From the cell containing the given text, extract its center point as (x, y) coordinate. 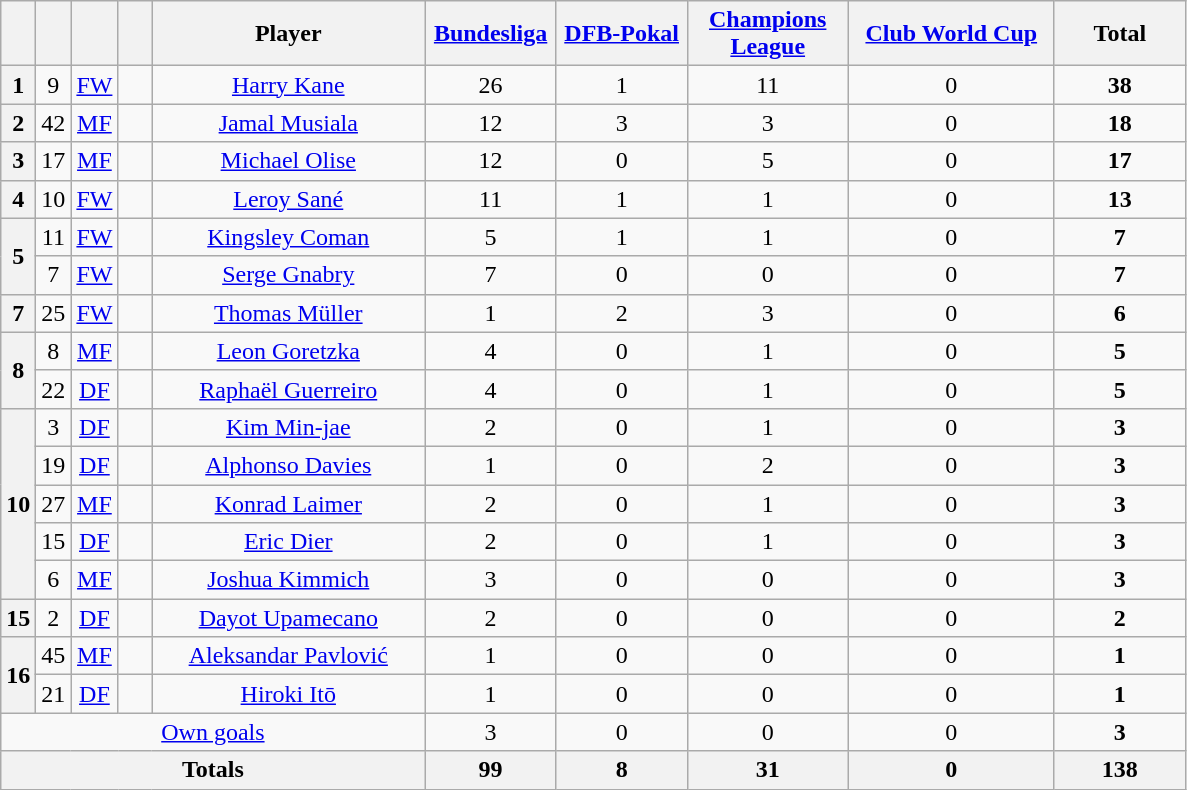
Hiroki Itō (289, 694)
9 (54, 85)
26 (490, 85)
Bundesliga (490, 34)
13 (1120, 199)
Player (289, 34)
27 (54, 503)
DFB-Pokal (622, 34)
Total (1120, 34)
21 (54, 694)
31 (768, 770)
Eric Dier (289, 542)
Leon Goretzka (289, 351)
Thomas Müller (289, 313)
16 (18, 675)
Aleksandar Pavlović (289, 656)
Harry Kane (289, 85)
Joshua Kimmich (289, 580)
22 (54, 389)
Kim Min-jae (289, 427)
19 (54, 465)
Alphonso Davies (289, 465)
138 (1120, 770)
Jamal Musiala (289, 123)
42 (54, 123)
45 (54, 656)
Club World Cup (951, 34)
38 (1120, 85)
18 (1120, 123)
Konrad Laimer (289, 503)
Own goals (213, 732)
Dayot Upamecano (289, 618)
Champions League (768, 34)
Leroy Sané (289, 199)
Raphaël Guerreiro (289, 389)
Totals (213, 770)
Serge Gnabry (289, 275)
Michael Olise (289, 161)
99 (490, 770)
Kingsley Coman (289, 237)
25 (54, 313)
